Locate the cell with the specified text and output its (x, y) center coordinate. 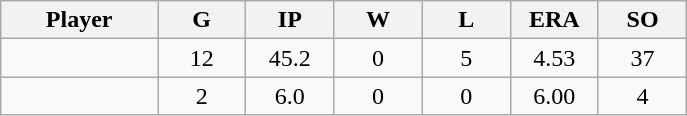
6.0 (290, 96)
4 (642, 96)
45.2 (290, 58)
5 (466, 58)
6.00 (554, 96)
G (202, 20)
37 (642, 58)
L (466, 20)
ERA (554, 20)
Player (80, 20)
IP (290, 20)
W (378, 20)
12 (202, 58)
4.53 (554, 58)
2 (202, 96)
SO (642, 20)
